For the text-containing cell, return its midpoint in [X, Y] coordinate format. 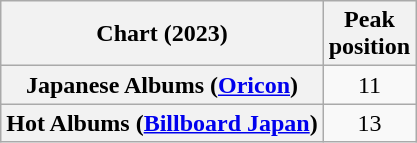
Japanese Albums (Oricon) [162, 85]
13 [369, 123]
Peakposition [369, 34]
11 [369, 85]
Chart (2023) [162, 34]
Hot Albums (Billboard Japan) [162, 123]
